Detect which cell encompasses the target text, then output its [X, Y] center coordinate. 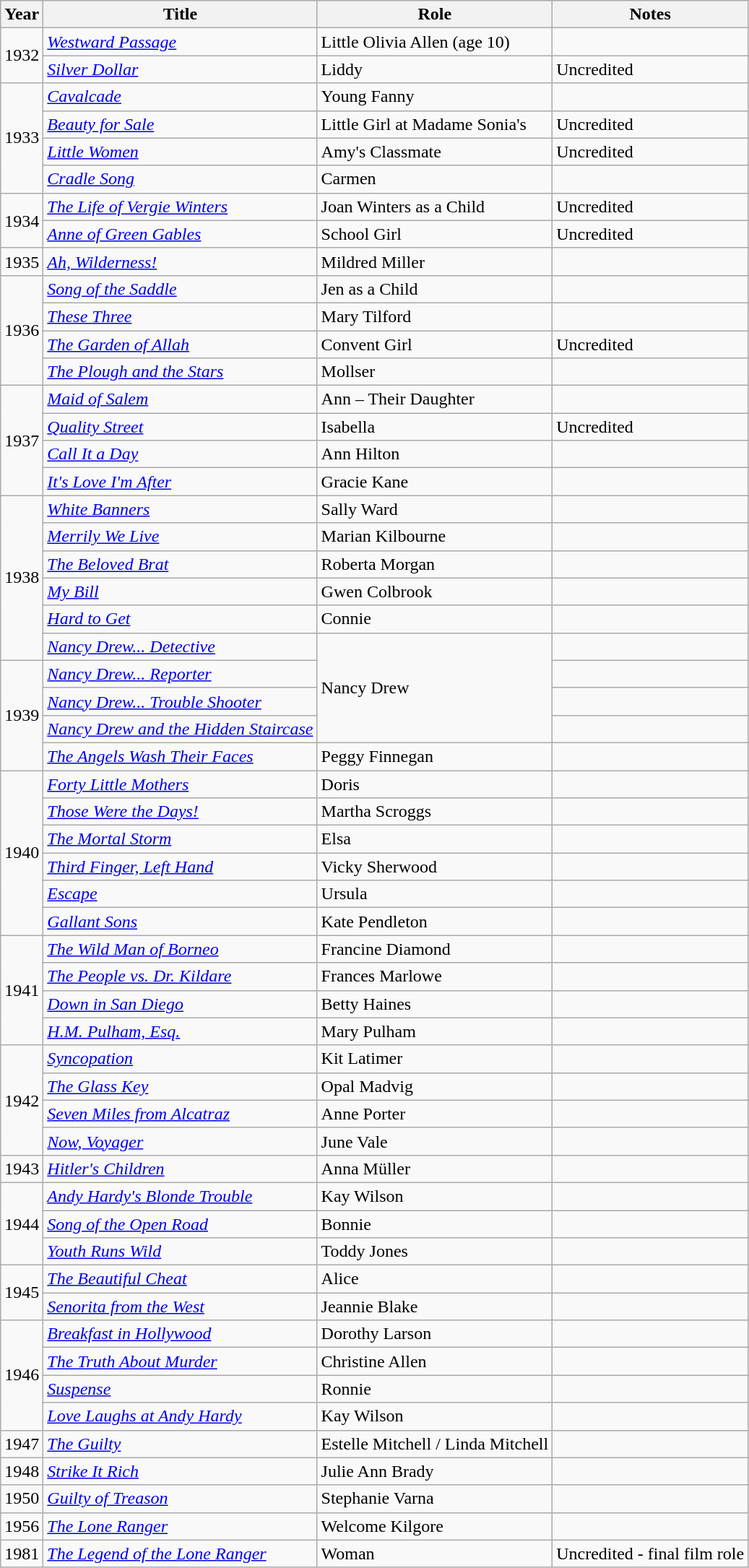
1948 [22, 1471]
Senorita from the West [181, 1307]
Hitler's Children [181, 1169]
Guilty of Treason [181, 1499]
1938 [22, 578]
Isabella [435, 427]
It's Love I'm After [181, 482]
Elsa [435, 839]
1945 [22, 1293]
Betty Haines [435, 1004]
Ronnie [435, 1389]
Mildred Miller [435, 261]
Ann – Their Daughter [435, 399]
Andy Hardy's Blonde Trouble [181, 1196]
1946 [22, 1375]
The Guilty [181, 1444]
Christine Allen [435, 1361]
The Beloved Brat [181, 564]
Frances Marlowe [435, 976]
Sally Ward [435, 509]
1956 [22, 1526]
Vicky Sherwood [435, 867]
Amy's Classmate [435, 152]
1935 [22, 261]
Breakfast in Hollywood [181, 1334]
Nancy Drew... Detective [181, 646]
1950 [22, 1499]
Role [435, 14]
Nancy Drew... Trouble Shooter [181, 701]
Little Women [181, 152]
Liddy [435, 69]
Little Olivia Allen (age 10) [435, 42]
Strike It Rich [181, 1471]
The Lone Ranger [181, 1526]
Gracie Kane [435, 482]
Beauty for Sale [181, 124]
Joan Winters as a Child [435, 207]
Maid of Salem [181, 399]
Opal Madvig [435, 1086]
The Beautiful Cheat [181, 1279]
Hard to Get [181, 619]
1942 [22, 1100]
The Wild Man of Borneo [181, 949]
Bonnie [435, 1224]
Nancy Drew [435, 688]
Ann Hilton [435, 454]
My Bill [181, 592]
Song of the Saddle [181, 289]
Merrily We Live [181, 537]
1933 [22, 138]
Cradle Song [181, 179]
The People vs. Dr. Kildare [181, 976]
Escape [181, 894]
Julie Ann Brady [435, 1471]
Silver Dollar [181, 69]
These Three [181, 316]
Dorothy Larson [435, 1334]
June Vale [435, 1141]
1940 [22, 852]
Title [181, 14]
Toddy Jones [435, 1252]
Anne Porter [435, 1114]
1944 [22, 1223]
Year [22, 14]
The Truth About Murder [181, 1361]
The Plough and the Stars [181, 372]
1937 [22, 441]
Gallant Sons [181, 922]
1934 [22, 220]
The Glass Key [181, 1086]
Convent Girl [435, 345]
Anne of Green Gables [181, 234]
Young Fanny [435, 97]
Kit Latimer [435, 1059]
The Legend of the Lone Ranger [181, 1554]
The Angels Wash Their Faces [181, 756]
1932 [22, 56]
Mollser [435, 372]
Kate Pendleton [435, 922]
Those Were the Days! [181, 812]
Nancy Drew and the Hidden Staircase [181, 729]
Ursula [435, 894]
Seven Miles from Alcatraz [181, 1114]
Francine Diamond [435, 949]
School Girl [435, 234]
Mary Tilford [435, 316]
Carmen [435, 179]
Suspense [181, 1389]
Song of the Open Road [181, 1224]
Uncredited - final film role [650, 1554]
Love Laughs at Andy Hardy [181, 1416]
Woman [435, 1554]
Cavalcade [181, 97]
Nancy Drew... Reporter [181, 674]
Alice [435, 1279]
1939 [22, 715]
1981 [22, 1554]
Anna Müller [435, 1169]
Jeannie Blake [435, 1307]
Quality Street [181, 427]
Down in San Diego [181, 1004]
Youth Runs Wild [181, 1252]
The Mortal Storm [181, 839]
Forty Little Mothers [181, 784]
Roberta Morgan [435, 564]
1943 [22, 1169]
Third Finger, Left Hand [181, 867]
1947 [22, 1444]
Peggy Finnegan [435, 756]
Doris [435, 784]
1936 [22, 330]
H.M. Pulham, Esq. [181, 1031]
Ah, Wilderness! [181, 261]
Westward Passage [181, 42]
Estelle Mitchell / Linda Mitchell [435, 1444]
Stephanie Varna [435, 1499]
White Banners [181, 509]
Welcome Kilgore [435, 1526]
Call It a Day [181, 454]
Jen as a Child [435, 289]
The Garden of Allah [181, 345]
1941 [22, 990]
Martha Scroggs [435, 812]
Connie [435, 619]
Notes [650, 14]
Gwen Colbrook [435, 592]
The Life of Vergie Winters [181, 207]
Syncopation [181, 1059]
Little Girl at Madame Sonia's [435, 124]
Marian Kilbourne [435, 537]
Mary Pulham [435, 1031]
Now, Voyager [181, 1141]
